Locate the cell with the specified text and output its (x, y) center coordinate. 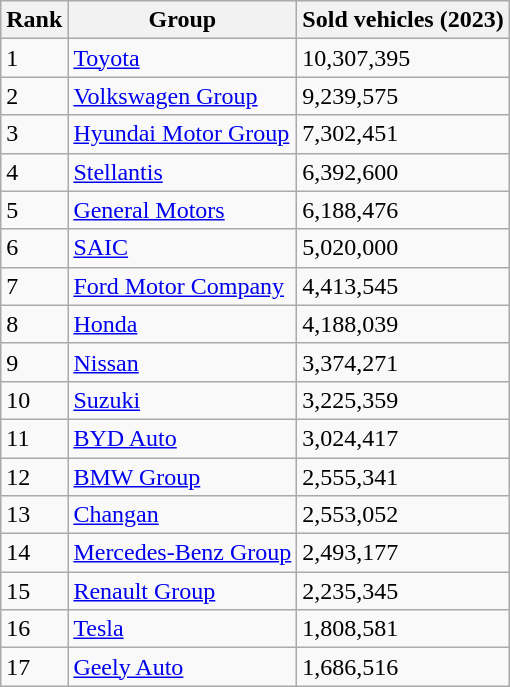
2,553,052 (403, 515)
2,555,341 (403, 477)
12 (34, 477)
Stellantis (182, 172)
2,235,345 (403, 591)
10 (34, 400)
1 (34, 58)
Volkswagen Group (182, 96)
Hyundai Motor Group (182, 134)
15 (34, 591)
6,392,600 (403, 172)
SAIC (182, 248)
14 (34, 553)
1,686,516 (403, 667)
4,188,039 (403, 324)
9 (34, 362)
General Motors (182, 210)
7,302,451 (403, 134)
Group (182, 20)
Renault Group (182, 591)
Mercedes-Benz Group (182, 553)
10,307,395 (403, 58)
3,225,359 (403, 400)
4,413,545 (403, 286)
2,493,177 (403, 553)
Toyota (182, 58)
BMW Group (182, 477)
Geely Auto (182, 667)
Sold vehicles (2023) (403, 20)
9,239,575 (403, 96)
Nissan (182, 362)
11 (34, 438)
6 (34, 248)
Changan (182, 515)
Tesla (182, 629)
3 (34, 134)
6,188,476 (403, 210)
8 (34, 324)
4 (34, 172)
Honda (182, 324)
Rank (34, 20)
2 (34, 96)
3,024,417 (403, 438)
Ford Motor Company (182, 286)
5,020,000 (403, 248)
16 (34, 629)
17 (34, 667)
1,808,581 (403, 629)
5 (34, 210)
7 (34, 286)
13 (34, 515)
Suzuki (182, 400)
3,374,271 (403, 362)
BYD Auto (182, 438)
